From the cell containing the given text, extract its center point as [x, y] coordinate. 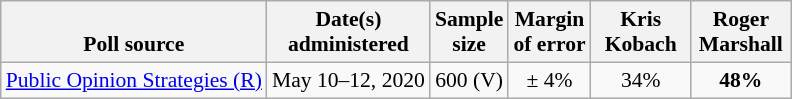
Roger Marshall [741, 32]
± 4% [549, 80]
34% [641, 80]
Public Opinion Strategies (R) [134, 80]
May 10–12, 2020 [348, 80]
Samplesize [469, 32]
Poll source [134, 32]
48% [741, 80]
Marginof error [549, 32]
Kris Kobach [641, 32]
Date(s)administered [348, 32]
600 (V) [469, 80]
